Scan for the cell matching the given text and deliver its [X, Y] coordinate at center. 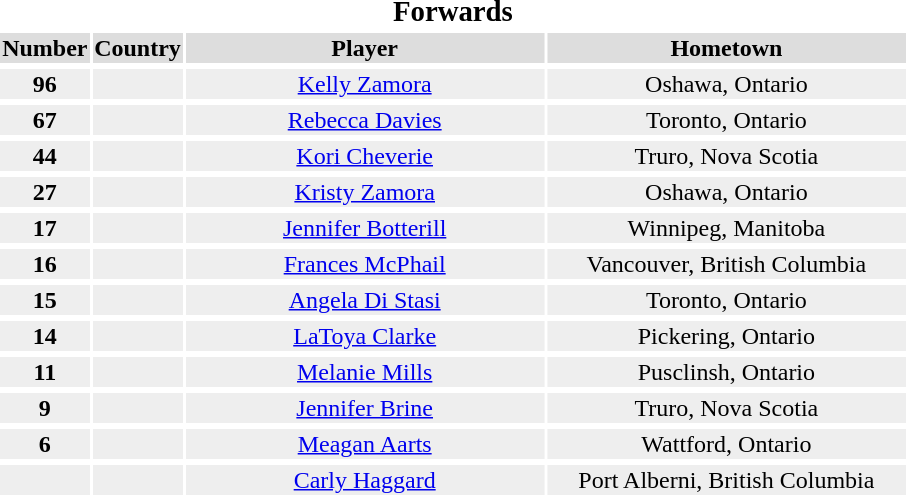
11 [45, 372]
LaToya Clarke [364, 336]
27 [45, 192]
Kelly Zamora [364, 84]
Kristy Zamora [364, 192]
Wattford, Ontario [726, 444]
Jennifer Botterill [364, 228]
14 [45, 336]
Number [45, 48]
67 [45, 120]
Jennifer Brine [364, 408]
16 [45, 264]
Melanie Mills [364, 372]
Vancouver, British Columbia [726, 264]
Player [364, 48]
Winnipeg, Manitoba [726, 228]
Meagan Aarts [364, 444]
Frances McPhail [364, 264]
Pickering, Ontario [726, 336]
44 [45, 156]
Pusclinsh, Ontario [726, 372]
17 [45, 228]
6 [45, 444]
Country [138, 48]
Angela Di Stasi [364, 300]
Rebecca Davies [364, 120]
15 [45, 300]
Carly Haggard [364, 480]
Kori Cheverie [364, 156]
Hometown [726, 48]
96 [45, 84]
9 [45, 408]
Port Alberni, British Columbia [726, 480]
